Output the (X, Y) coordinate of the center of the cell containing the given text.  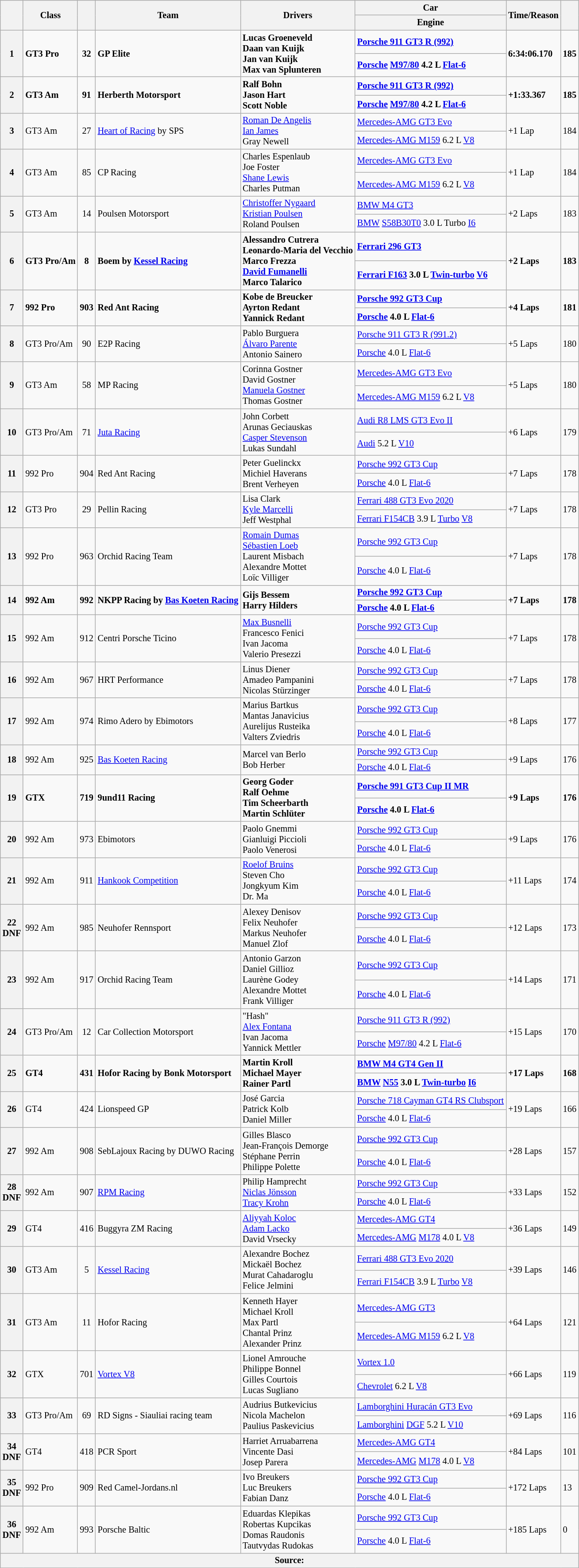
17 (12, 721)
Alexandre Bochez Mickaël Bochez Murat Cahadaroglu Felice Jelmini (297, 1270)
119 (570, 1374)
BMW M4 GT3 (430, 205)
+36 Laps (533, 1228)
+39 Laps (533, 1270)
90 (86, 344)
701 (86, 1374)
424 (86, 1109)
Boem by Kessel Racing (168, 261)
907 (86, 1192)
Philip Hamprecht Niclas Jönsson Tracy Krohn (297, 1192)
Porsche Baltic (168, 1529)
Gilles Blasco Jean-François Demorge Stéphane Perrin Philippe Polette (297, 1151)
+14 Laps (533, 980)
993 (86, 1529)
173 (570, 928)
Peter Guelinckx Michiel Haverans Brent Verheyen (297, 473)
Kessel Racing (168, 1270)
Paolo Gnemmi Gianluigi Piccioli Paolo Venerosi (297, 839)
+185 Laps (533, 1529)
22DNF (12, 928)
416 (86, 1228)
Team (168, 15)
152 (570, 1192)
John Corbett Arunas Geciauskas Casper Stevenson Lukas Sundahl (297, 432)
58 (86, 385)
Lamborghini Huracán GT3 Evo (430, 1406)
Engine (430, 23)
Ferrari F163 3.0 L Twin-turbo V6 (430, 275)
9und11 Racing (168, 798)
Pellin Racing (168, 510)
10 (12, 432)
Car Collection Motorsport (168, 1032)
+12 Laps (533, 928)
6 (12, 261)
Pablo Burguera Álvaro Parente Antonio Sainero (297, 344)
908 (86, 1151)
149 (570, 1228)
Class (50, 15)
116 (570, 1416)
Lionel Amrouche Philippe Bonnel Gilles Courtois Lucas Sugliano (297, 1374)
418 (86, 1452)
121 (570, 1322)
992 (86, 600)
963 (86, 557)
+28 Laps (533, 1151)
85 (86, 173)
30 (12, 1270)
171 (570, 980)
Georg Goder Ralf Oehme Tim Scheerbarth Martin Schlüter (297, 798)
Roman De Angelis Ian James Gray Newell (297, 131)
Mercedes-AMG GT3 (430, 1308)
Ferrari 296 GT3 (430, 246)
BMW M4 GT4 Gen II (430, 1065)
985 (86, 928)
2 (12, 95)
967 (86, 680)
69 (86, 1416)
+4 Laps (533, 308)
101 (570, 1452)
Lionspeed GP (168, 1109)
Lisa Clark Kyle Marcelli Jeff Westphal (297, 510)
Heart of Racing by SPS (168, 131)
Lamborghini DGF 5.2 L V10 (430, 1425)
909 (86, 1488)
925 (86, 759)
Max Busnelli Francesco Fenici Ivan Jacoma Valerio Presezzi (297, 638)
904 (86, 473)
7 (12, 308)
26 (12, 1109)
Centri Porsche Ticino (168, 638)
+33 Laps (533, 1192)
168 (570, 1073)
719 (86, 798)
912 (86, 638)
SebLajoux Racing by DUWO Racing (168, 1151)
Hankook Competition (168, 881)
31 (12, 1322)
174 (570, 881)
Chevrolet 6.2 L V8 (430, 1386)
157 (570, 1151)
Marcel van Berlo Bob Herber (297, 759)
3 (12, 131)
BMW N55 3.0 L Twin-turbo I6 (430, 1082)
146 (570, 1270)
33 (12, 1416)
E2P Racing (168, 344)
Red Camel-Jordans.nl (168, 1488)
+19 Laps (533, 1109)
Romain Dumas Sébastien Loeb Laurent Misbach Alexandre Mottet Loïc Villiger (297, 557)
MP Racing (168, 385)
Kobe de Breucker Ayrton Redant Yannick Redant (297, 308)
34DNF (12, 1452)
Ivo Breukers Luc Breukers Fabian Danz (297, 1488)
Porsche 991 GT3 Cup II MR (430, 786)
4 (12, 173)
Aliyyah Koloc Adam Lacko David Vrsecky (297, 1228)
1 (12, 54)
Juta Racing (168, 432)
16 (12, 680)
+8 Laps (533, 721)
Poulsen Motorsport (168, 214)
Corinna Gostner David Gostner Manuela Gostner Thomas Gostner (297, 385)
RPM Racing (168, 1192)
903 (86, 308)
Rimo Adero by Ebimotors (168, 721)
6:34:06.170 (533, 54)
24 (12, 1032)
Kenneth Hayer Michael Kroll Max Partl Chantal Prinz Alexander Prinz (297, 1322)
91 (86, 95)
BMW S58B30T0 3.0 L Turbo I6 (430, 223)
15 (12, 638)
Hofor Racing (168, 1322)
431 (86, 1073)
CP Racing (168, 173)
35DNF (12, 1488)
Herberth Motorsport (168, 95)
Ralf Bohn Jason Hart Scott Noble (297, 95)
974 (86, 721)
Gijs Bessem Harry Hilders (297, 600)
Porsche 911 GT3 R (991.2) (430, 335)
0 (570, 1529)
+6 Laps (533, 432)
Martin Kroll Michael Mayer Rainer Partl (297, 1073)
Ebimotors (168, 839)
25 (12, 1073)
179 (570, 432)
Antonio Garzon Daniel Gillioz Laurène Godey Alexandre Mottet Frank Villiger (297, 980)
+11 Laps (533, 881)
José Garcia Patrick Kolb Daniel Miller (297, 1109)
21 (12, 881)
+17 Laps (533, 1073)
Audi R8 LMS GT3 Evo II (430, 421)
917 (86, 980)
+172 Laps (533, 1488)
Source: (289, 1560)
166 (570, 1109)
Bas Koeten Racing (168, 759)
973 (86, 839)
71 (86, 432)
Car (430, 8)
+1:33.367 (533, 95)
Harriet Arruabarrena Vincente Dasi Josep Parera (297, 1452)
Vortex 1.0 (430, 1362)
+66 Laps (533, 1374)
Drivers (297, 15)
Audrius Butkevicius Nicola Machelon Paulius Paskevicius (297, 1416)
911 (86, 881)
Christoffer Nygaard Kristian Poulsen Roland Poulsen (297, 214)
181 (570, 308)
RD Signs - Siauliai racing team (168, 1416)
177 (570, 721)
HRT Performance (168, 680)
Lucas Groeneveld Daan van Kuijk Jan van Kuijk Max van Splunteren (297, 54)
28DNF (12, 1192)
Marius Bartkus Mantas Janavicius Aurelijus Rusteika Valters Zviedris (297, 721)
PCR Sport (168, 1452)
Eduardas Klepikas Robertas Kupcikas Domas Raudonis Tautvydas Rudokas (297, 1529)
NKPP Racing by Bas Koeten Racing (168, 600)
Neuhofer Rennsport (168, 928)
Time/Reason (533, 15)
20 (12, 839)
170 (570, 1032)
Alessandro Cutrera Leonardo-Maria del Vecchio Marco Frezza David Fumanelli Marco Talarico (297, 261)
"Hash" Alex Fontana Ivan Jacoma Yannick Mettler (297, 1032)
Roelof Bruins Steven Cho Jongkyum Kim Dr. Ma (297, 881)
9 (12, 385)
Hofor Racing by Bonk Motorsport (168, 1073)
Audi 5.2 L V10 (430, 444)
19 (12, 798)
Porsche 718 Cayman GT4 RS Clubsport (430, 1100)
+15 Laps (533, 1032)
Charles Espenlaub Joe Foster Shane Lewis Charles Putman (297, 173)
Alexey Denisov Felix Neuhofer Markus Neuhofer Manuel Zlof (297, 928)
36DNF (12, 1529)
+69 Laps (533, 1416)
23 (12, 980)
18 (12, 759)
GP Elite (168, 54)
+64 Laps (533, 1322)
Buggyra ZM Racing (168, 1228)
Linus Diener Amadeo Pampanini Nicolas Stürzinger (297, 680)
+84 Laps (533, 1452)
Vortex V8 (168, 1374)
